Detect which cell encompasses the target text, then output its (x, y) center coordinate. 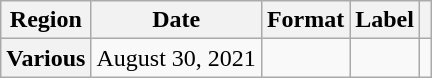
August 30, 2021 (176, 58)
Various (46, 58)
Date (176, 20)
Label (385, 20)
Region (46, 20)
Format (305, 20)
